Detect which cell encompasses the target text, then output its [x, y] center coordinate. 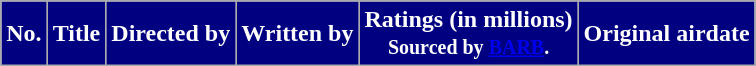
Written by [298, 34]
No. [24, 34]
Ratings (in millions) Sourced by BARB. [468, 34]
Directed by [171, 34]
Original airdate [666, 34]
Title [76, 34]
